Pinpoint the cell where the given text exists, returning its [X, Y] midpoint coordinate. 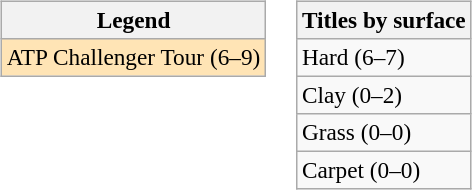
Legend [133, 20]
Titles by surface [384, 20]
Grass (0–0) [384, 133]
Hard (6–7) [384, 57]
Clay (0–2) [384, 95]
Carpet (0–0) [384, 171]
ATP Challenger Tour (6–9) [133, 57]
